Locate the cell with the specified text and output its (X, Y) center coordinate. 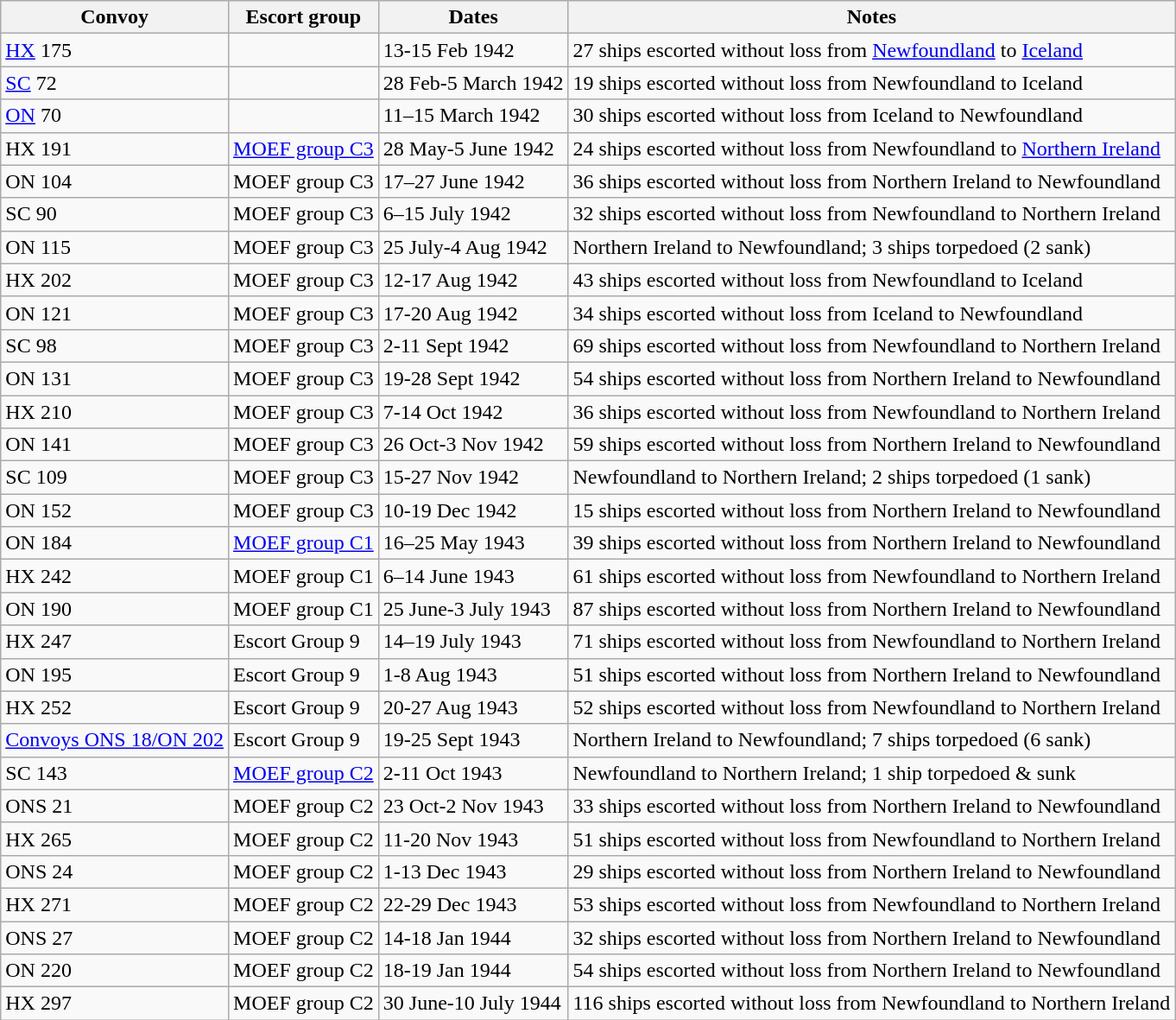
2-11 Oct 1943 (473, 773)
28 Feb-5 March 1942 (473, 83)
18-19 Jan 1944 (473, 971)
HX 202 (115, 280)
52 ships escorted without loss from Newfoundland to Northern Ireland (872, 707)
Notes (872, 17)
ON 104 (115, 181)
17-20 Aug 1942 (473, 313)
HX 271 (115, 904)
14–19 July 1943 (473, 642)
25 June-3 July 1943 (473, 609)
25 July-4 Aug 1942 (473, 247)
17–27 June 1942 (473, 181)
HX 252 (115, 707)
ON 70 (115, 116)
59 ships escorted without loss from Northern Ireland to Newfoundland (872, 445)
23 Oct-2 Nov 1943 (473, 806)
ON 152 (115, 510)
HX 210 (115, 412)
SC 90 (115, 214)
SC 143 (115, 773)
20-27 Aug 1943 (473, 707)
Convoy (115, 17)
ONS 21 (115, 806)
6–15 July 1942 (473, 214)
ONS 27 (115, 937)
69 ships escorted without loss from Newfoundland to Northern Ireland (872, 345)
Convoys ONS 18/ON 202 (115, 740)
ON 184 (115, 543)
ON 195 (115, 675)
19-25 Sept 1943 (473, 740)
116 ships escorted without loss from Newfoundland to Northern Ireland (872, 1004)
34 ships escorted without loss from Iceland to Newfoundland (872, 313)
SC 109 (115, 478)
2-11 Sept 1942 (473, 345)
27 ships escorted without loss from Newfoundland to Iceland (872, 50)
11-20 Nov 1943 (473, 839)
HX 265 (115, 839)
71 ships escorted without loss from Newfoundland to Northern Ireland (872, 642)
1-8 Aug 1943 (473, 675)
29 ships escorted without loss from Northern Ireland to Newfoundland (872, 871)
7-14 Oct 1942 (473, 412)
ON 131 (115, 378)
13-15 Feb 1942 (473, 50)
87 ships escorted without loss from Northern Ireland to Newfoundland (872, 609)
30 ships escorted without loss from Iceland to Newfoundland (872, 116)
12-17 Aug 1942 (473, 280)
ON 115 (115, 247)
61 ships escorted without loss from Newfoundland to Northern Ireland (872, 576)
Newfoundland to Northern Ireland; 2 ships torpedoed (1 sank) (872, 478)
32 ships escorted without loss from Northern Ireland to Newfoundland (872, 937)
15 ships escorted without loss from Northern Ireland to Newfoundland (872, 510)
33 ships escorted without loss from Northern Ireland to Newfoundland (872, 806)
10-19 Dec 1942 (473, 510)
HX 175 (115, 50)
SC 98 (115, 345)
ON 190 (115, 609)
19 ships escorted without loss from Newfoundland to Iceland (872, 83)
ON 141 (115, 445)
Newfoundland to Northern Ireland; 1 ship torpedoed & sunk (872, 773)
28 May-5 June 1942 (473, 149)
24 ships escorted without loss from Newfoundland to Northern Ireland (872, 149)
Escort group (304, 17)
6–14 June 1943 (473, 576)
11–15 March 1942 (473, 116)
HX 242 (115, 576)
19-28 Sept 1942 (473, 378)
51 ships escorted without loss from Northern Ireland to Newfoundland (872, 675)
ON 121 (115, 313)
43 ships escorted without loss from Newfoundland to Iceland (872, 280)
32 ships escorted without loss from Newfoundland to Northern Ireland (872, 214)
HX 297 (115, 1004)
26 Oct-3 Nov 1942 (473, 445)
Dates (473, 17)
36 ships escorted without loss from Northern Ireland to Newfoundland (872, 181)
39 ships escorted without loss from Northern Ireland to Newfoundland (872, 543)
HX 191 (115, 149)
14-18 Jan 1944 (473, 937)
1-13 Dec 1943 (473, 871)
ONS 24 (115, 871)
30 June-10 July 1944 (473, 1004)
Northern Ireland to Newfoundland; 3 ships torpedoed (2 sank) (872, 247)
16–25 May 1943 (473, 543)
51 ships escorted without loss from Newfoundland to Northern Ireland (872, 839)
53 ships escorted without loss from Newfoundland to Northern Ireland (872, 904)
SC 72 (115, 83)
15-27 Nov 1942 (473, 478)
HX 247 (115, 642)
ON 220 (115, 971)
36 ships escorted without loss from Newfoundland to Northern Ireland (872, 412)
22-29 Dec 1943 (473, 904)
Northern Ireland to Newfoundland; 7 ships torpedoed (6 sank) (872, 740)
